Determine the [X, Y] coordinate at the center of the cell enclosing the given text.  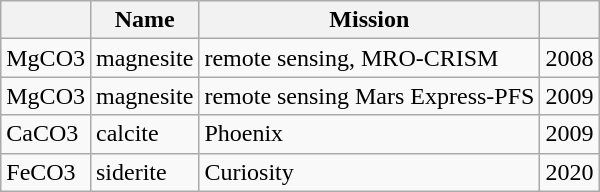
remote sensing, MRO-CRISM [370, 58]
Phoenix [370, 134]
2008 [570, 58]
Name [144, 20]
2020 [570, 172]
remote sensing Mars Express-PFS [370, 96]
calcite [144, 134]
Curiosity [370, 172]
siderite [144, 172]
Mission [370, 20]
FeCO3 [46, 172]
CaCO3 [46, 134]
